Provide the [X, Y] coordinate of the cell's center where the given text is located.  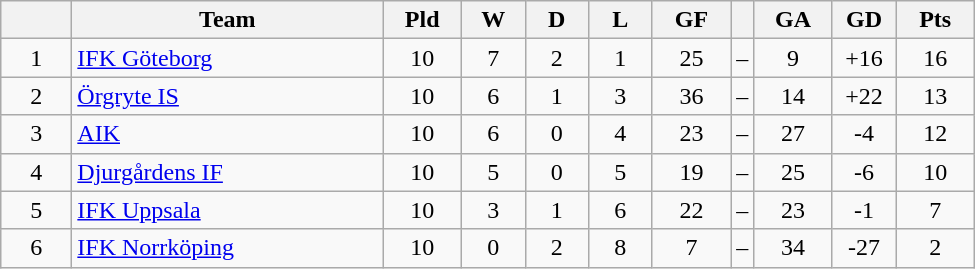
12 [936, 134]
-6 [864, 172]
D [557, 20]
22 [692, 210]
27 [794, 134]
GA [794, 20]
IFK Uppsala [228, 210]
+22 [864, 96]
IFK Norrköping [228, 248]
9 [794, 58]
Pld [422, 20]
34 [794, 248]
14 [794, 96]
L [621, 20]
13 [936, 96]
19 [692, 172]
+16 [864, 58]
16 [936, 58]
-4 [864, 134]
IFK Göteborg [228, 58]
-1 [864, 210]
GD [864, 20]
GF [692, 20]
8 [621, 248]
-27 [864, 248]
Team [228, 20]
Örgryte IS [228, 96]
W [493, 20]
Djurgårdens IF [228, 172]
36 [692, 96]
Pts [936, 20]
AIK [228, 134]
